Provide the [x, y] coordinate of the cell's center where the given text is located.  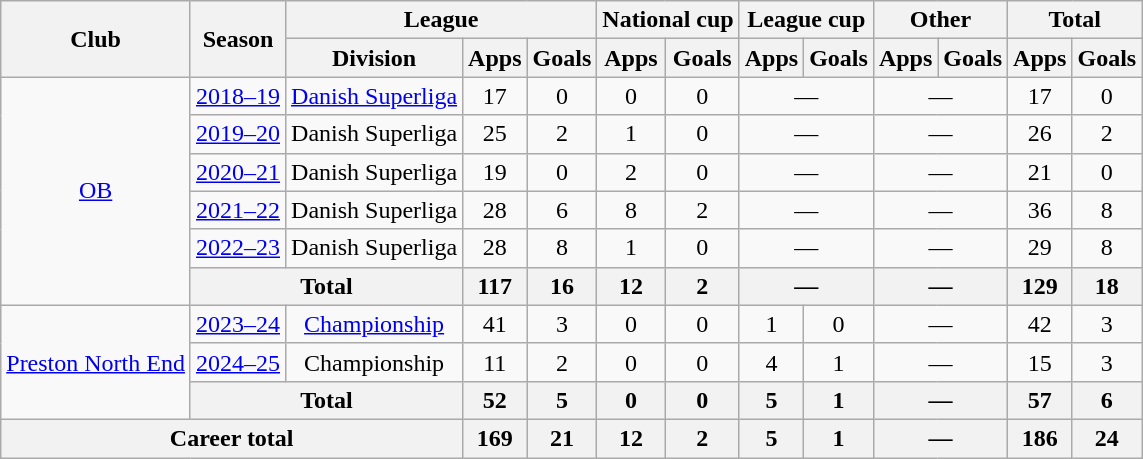
Club [96, 39]
16 [562, 286]
2023–24 [238, 324]
25 [495, 134]
52 [495, 400]
169 [495, 438]
OB [96, 191]
29 [1040, 248]
11 [495, 362]
Other [940, 20]
19 [495, 172]
Preston North End [96, 362]
Season [238, 39]
117 [495, 286]
24 [1107, 438]
129 [1040, 286]
36 [1040, 210]
2018–19 [238, 96]
15 [1040, 362]
2020–21 [238, 172]
4 [771, 362]
Career total [232, 438]
42 [1040, 324]
57 [1040, 400]
41 [495, 324]
18 [1107, 286]
26 [1040, 134]
League [442, 20]
National cup [668, 20]
2019–20 [238, 134]
League cup [806, 20]
186 [1040, 438]
Division [374, 58]
2024–25 [238, 362]
2022–23 [238, 248]
2021–22 [238, 210]
